Extract the (X, Y) coordinate from the center of the cell holding the provided text.  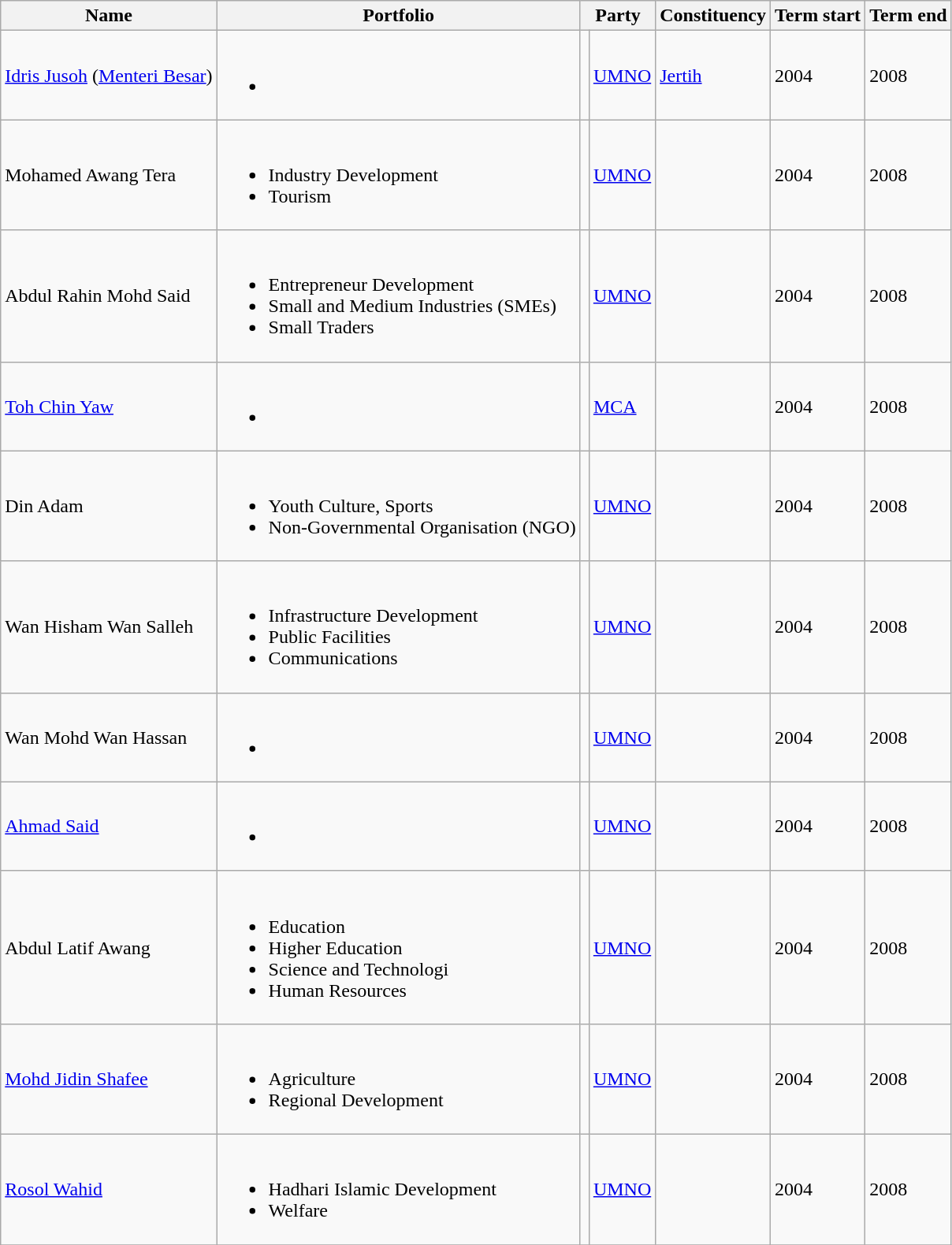
Name (109, 16)
Rosol Wahid (109, 1189)
Wan Hisham Wan Salleh (109, 627)
Wan Mohd Wan Hassan (109, 738)
MCA (622, 407)
Mohd Jidin Shafee (109, 1079)
Constituency (713, 16)
Portfolio (399, 16)
AgricultureRegional Development (399, 1079)
Abdul Rahin Mohd Said (109, 296)
Idris Jusoh (Menteri Besar) (109, 76)
Din Adam (109, 506)
Infrastructure DevelopmentPublic FacilitiesCommunications (399, 627)
EducationHigher EducationScience and TechnologiHuman Resources (399, 947)
Jertih (713, 76)
Ahmad Said (109, 826)
Abdul Latif Awang (109, 947)
Term start (817, 16)
Youth Culture, SportsNon-Governmental Organisation (NGO) (399, 506)
Party (618, 16)
Mohamed Awang Tera (109, 175)
Toh Chin Yaw (109, 407)
Industry DevelopmentTourism (399, 175)
Entrepreneur DevelopmentSmall and Medium Industries (SMEs)Small Traders (399, 296)
Term end (909, 16)
Hadhari Islamic DevelopmentWelfare (399, 1189)
